Return (X, Y) of the center of cell containing provided text 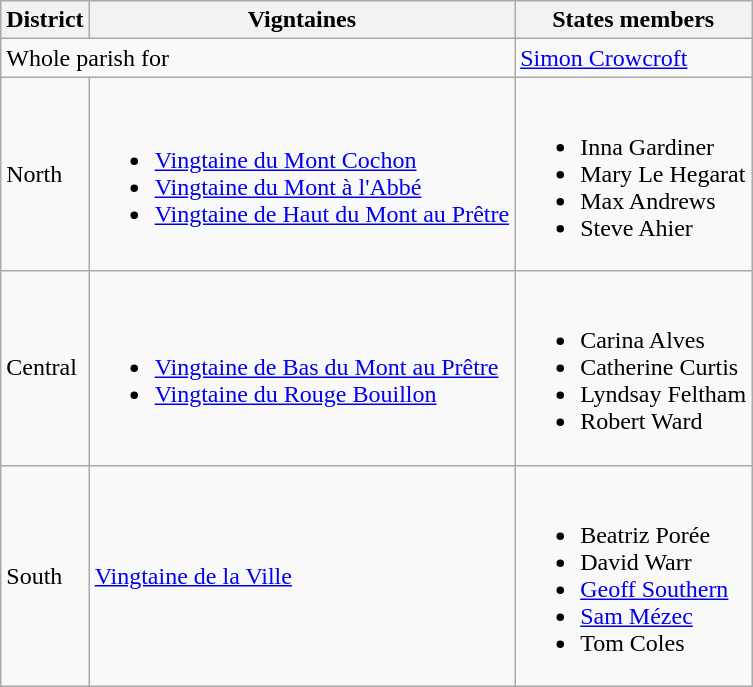
North (45, 174)
Vingtaine du Mont CochonVingtaine du Mont à l'AbbéVingtaine de Haut du Mont au Prêtre (302, 174)
Vingtaine de Bas du Mont au PrêtreVingtaine du Rouge Bouillon (302, 368)
District (45, 20)
Whole parish for (258, 58)
Beatriz PoréeDavid WarrGeoff SouthernSam MézecTom Coles (634, 576)
Inna GardinerMary Le HegaratMax AndrewsSteve Ahier (634, 174)
Simon Crowcroft (634, 58)
Carina AlvesCatherine CurtisLyndsay FelthamRobert Ward (634, 368)
Central (45, 368)
South (45, 576)
States members (634, 20)
Vigntaines (302, 20)
Vingtaine de la Ville (302, 576)
